Extract the (X, Y) coordinate from the center of the cell holding the provided text.  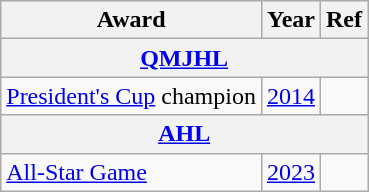
AHL (184, 134)
All-Star Game (132, 172)
Year (290, 20)
2023 (290, 172)
Award (132, 20)
Ref (344, 20)
QMJHL (184, 58)
President's Cup champion (132, 96)
2014 (290, 96)
